Detect which cell encompasses the target text, then output its [x, y] center coordinate. 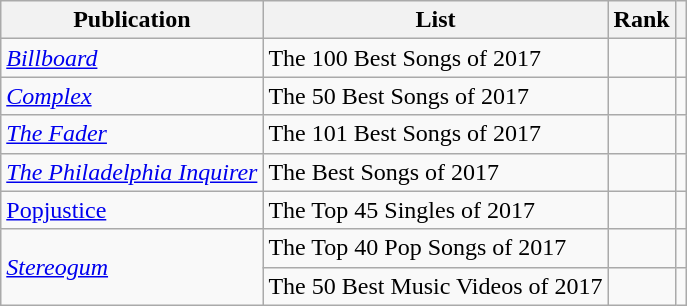
Publication [132, 20]
List [436, 20]
The Best Songs of 2017 [436, 172]
The 50 Best Songs of 2017 [436, 96]
The Top 45 Singles of 2017 [436, 210]
Stereogum [132, 267]
Complex [132, 96]
The Philadelphia Inquirer [132, 172]
The Top 40 Pop Songs of 2017 [436, 248]
The 50 Best Music Videos of 2017 [436, 286]
Rank [642, 20]
The 101 Best Songs of 2017 [436, 134]
The 100 Best Songs of 2017 [436, 58]
Popjustice [132, 210]
Billboard [132, 58]
The Fader [132, 134]
